From the cell containing the given text, extract its center point as [X, Y] coordinate. 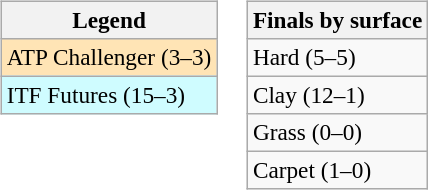
ITF Futures (15–3) [108, 95]
ATP Challenger (3–3) [108, 57]
Legend [108, 20]
Carpet (1–0) [337, 171]
Hard (5–5) [337, 57]
Grass (0–0) [337, 133]
Clay (12–1) [337, 95]
Finals by surface [337, 20]
